Output the [x, y] coordinate of the center of the cell containing the given text.  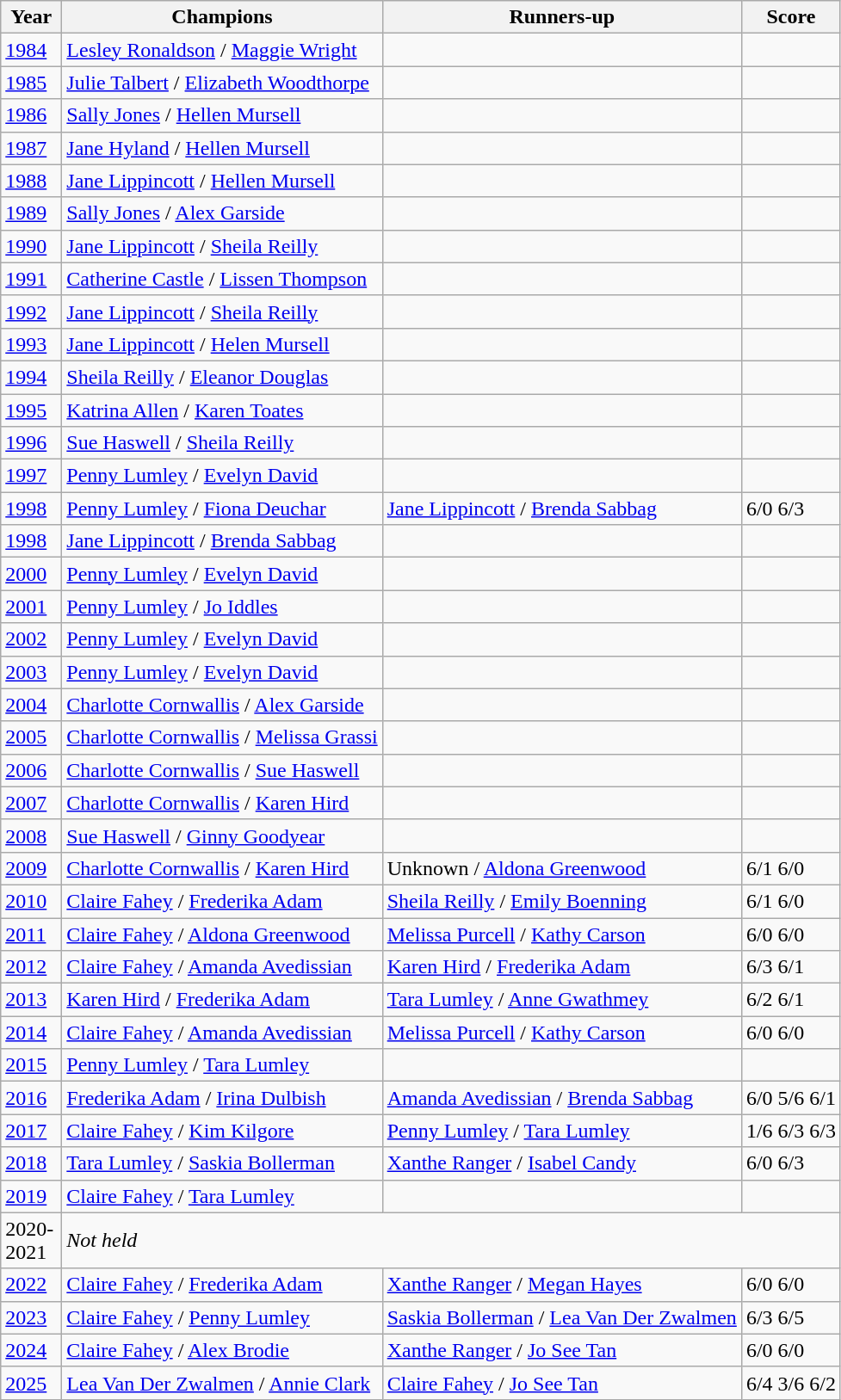
Frederika Adam / Irina Dulbish [222, 1098]
1993 [31, 344]
Not held [451, 1241]
6/3 6/1 [790, 967]
2023 [31, 1317]
2022 [31, 1285]
1991 [31, 279]
Runners-up [561, 17]
1996 [31, 443]
Lesley Ronaldson / Maggie Wright [222, 50]
2005 [31, 737]
Jane Lippincott / Hellen Mursell [222, 181]
2017 [31, 1131]
Xanthe Ranger / Isabel Candy [561, 1163]
1984 [31, 50]
Claire Fahey / Kim Kilgore [222, 1131]
Amanda Avedissian / Brenda Sabbag [561, 1098]
1987 [31, 148]
2010 [31, 901]
Claire Fahey / Aldona Greenwood [222, 934]
1992 [31, 311]
2011 [31, 934]
Xanthe Ranger / Megan Hayes [561, 1285]
2012 [31, 967]
Jane Lippincott / Helen Mursell [222, 344]
2003 [31, 672]
1990 [31, 246]
Claire Fahey / Jo See Tan [561, 1383]
2002 [31, 639]
2007 [31, 803]
Katrina Allen / Karen Toates [222, 410]
Xanthe Ranger / Jo See Tan [561, 1350]
Claire Fahey / Alex Brodie [222, 1350]
2000 [31, 574]
Penny Lumley / Jo Iddles [222, 607]
Year [31, 17]
Sheila Reilly / Emily Boenning [561, 901]
2001 [31, 607]
Sheila Reilly / Eleanor Douglas [222, 377]
Sue Haswell / Sheila Reilly [222, 443]
Penny Lumley / Fiona Deuchar [222, 509]
Champions [222, 17]
Score [790, 17]
6/0 5/6 6/1 [790, 1098]
Sue Haswell / Ginny Goodyear [222, 836]
Jane Hyland / Hellen Mursell [222, 148]
2008 [31, 836]
Tara Lumley / Saskia Bollerman [222, 1163]
6/2 6/1 [790, 1000]
2025 [31, 1383]
1997 [31, 476]
6/3 6/5 [790, 1317]
2013 [31, 1000]
Charlotte Cornwallis / Sue Haswell [222, 770]
1989 [31, 213]
2004 [31, 705]
1/6 6/3 6/3 [790, 1131]
2018 [31, 1163]
Sally Jones / Alex Garside [222, 213]
1986 [31, 115]
2014 [31, 1033]
Lea Van Der Zwalmen / Annie Clark [222, 1383]
2016 [31, 1098]
Charlotte Cornwallis / Alex Garside [222, 705]
1988 [31, 181]
2006 [31, 770]
Julie Talbert / Elizabeth Woodthorpe [222, 83]
Tara Lumley / Anne Gwathmey [561, 1000]
Sally Jones / Hellen Mursell [222, 115]
1985 [31, 83]
2024 [31, 1350]
2019 [31, 1196]
1994 [31, 377]
Charlotte Cornwallis / Melissa Grassi [222, 737]
Claire Fahey / Penny Lumley [222, 1317]
2015 [31, 1065]
1995 [31, 410]
2009 [31, 868]
Claire Fahey / Tara Lumley [222, 1196]
Unknown / Aldona Greenwood [561, 868]
Saskia Bollerman / Lea Van Der Zwalmen [561, 1317]
2020-2021 [31, 1241]
6/4 3/6 6/2 [790, 1383]
Catherine Castle / Lissen Thompson [222, 279]
